Return the (x, y) coordinate for the center point of the cell that contains the specified text.  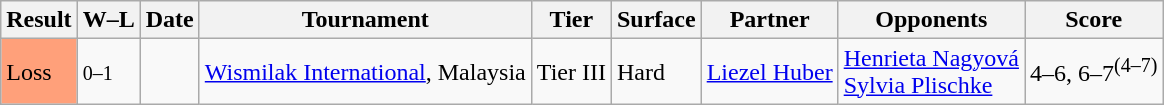
Loss (39, 72)
Opponents (931, 20)
Tier III (571, 72)
Tournament (365, 20)
Wismilak International, Malaysia (365, 72)
Hard (656, 72)
Score (1093, 20)
W–L (108, 20)
4–6, 6–7(4–7) (1093, 72)
0–1 (108, 72)
Result (39, 20)
Henrieta Nagyová Sylvia Plischke (931, 72)
Partner (770, 20)
Tier (571, 20)
Liezel Huber (770, 72)
Date (170, 20)
Surface (656, 20)
